Detect which cell encompasses the target text, then output its [x, y] center coordinate. 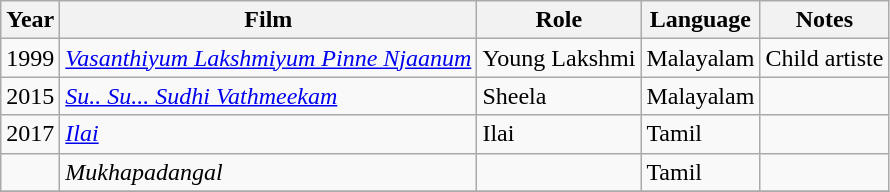
Notes [824, 20]
Role [559, 20]
Language [700, 20]
Sheela [559, 96]
Vasanthiyum Lakshmiyum Pinne Njaanum [268, 58]
Mukhapadangal [268, 172]
Su.. Su... Sudhi Vathmeekam [268, 96]
2015 [30, 96]
Young Lakshmi [559, 58]
Year [30, 20]
Child artiste [824, 58]
Film [268, 20]
2017 [30, 134]
1999 [30, 58]
